Output the (X, Y) coordinate of the center of the cell containing the given text.  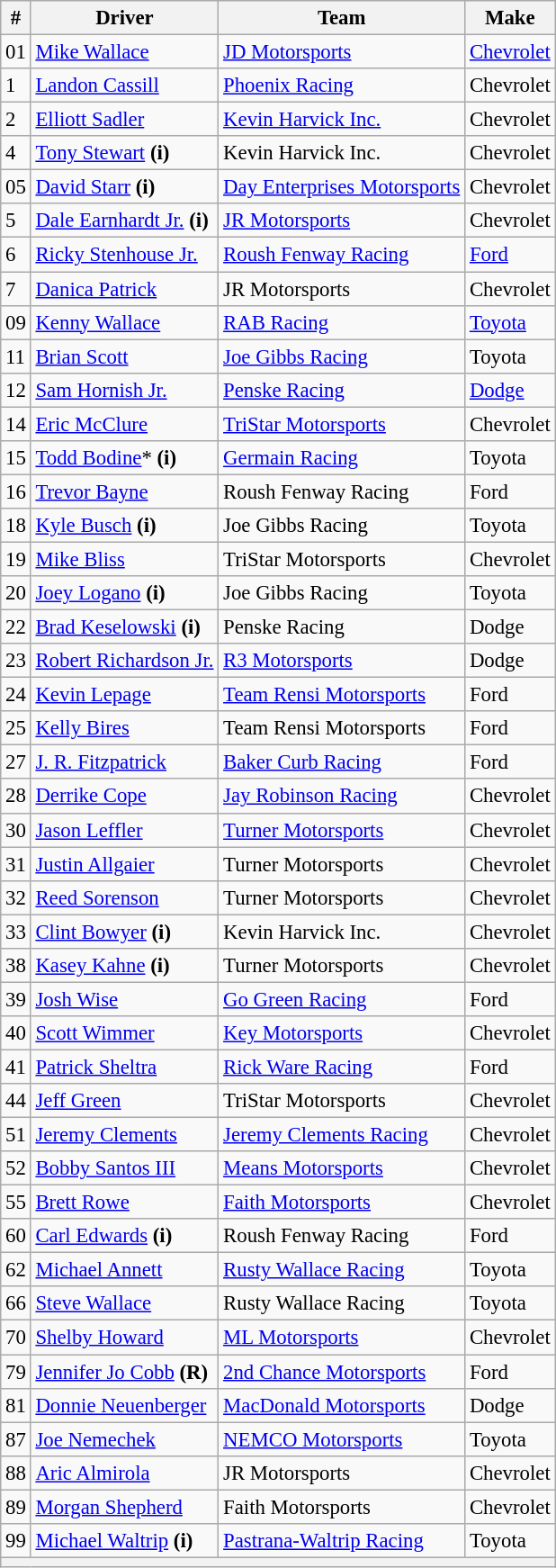
38 (16, 966)
# (16, 18)
Kelly Bires (124, 728)
Mike Wallace (124, 52)
Josh Wise (124, 999)
Brian Scott (124, 356)
30 (16, 830)
Dale Earnhardt Jr. (i) (124, 221)
Danica Patrick (124, 289)
11 (16, 356)
55 (16, 1203)
Means Motorsports (342, 1168)
Michael Waltrip (i) (124, 1541)
5 (16, 221)
Make (510, 18)
R3 Motorsports (342, 661)
33 (16, 932)
Jeff Green (124, 1101)
Brett Rowe (124, 1203)
Phoenix Racing (342, 86)
52 (16, 1168)
87 (16, 1439)
09 (16, 322)
88 (16, 1473)
Reed Sorenson (124, 897)
JD Motorsports (342, 52)
Scott Wimmer (124, 1033)
Todd Bodine* (i) (124, 458)
Patrick Sheltra (124, 1067)
ML Motorsports (342, 1338)
Clint Bowyer (i) (124, 932)
Justin Allgaier (124, 864)
27 (16, 762)
Robert Richardson Jr. (124, 661)
41 (16, 1067)
Go Green Racing (342, 999)
22 (16, 627)
1 (16, 86)
40 (16, 1033)
Steve Wallace (124, 1304)
Pastrana-Waltrip Racing (342, 1541)
Bobby Santos III (124, 1168)
15 (16, 458)
Key Motorsports (342, 1033)
05 (16, 187)
60 (16, 1236)
Kenny Wallace (124, 322)
25 (16, 728)
18 (16, 526)
01 (16, 52)
Kasey Kahne (i) (124, 966)
Donnie Neuenberger (124, 1405)
Baker Curb Racing (342, 762)
28 (16, 797)
MacDonald Motorsports (342, 1405)
Shelby Howard (124, 1338)
2nd Chance Motorsports (342, 1372)
Aric Almirola (124, 1473)
Tony Stewart (i) (124, 153)
Landon Cassill (124, 86)
44 (16, 1101)
32 (16, 897)
NEMCO Motorsports (342, 1439)
Derrike Cope (124, 797)
David Starr (i) (124, 187)
2 (16, 120)
Germain Racing (342, 458)
RAB Racing (342, 322)
Joey Logano (i) (124, 593)
62 (16, 1270)
Michael Annett (124, 1270)
Elliott Sadler (124, 120)
Joe Nemechek (124, 1439)
31 (16, 864)
12 (16, 390)
Mike Bliss (124, 559)
Eric McClure (124, 424)
Trevor Bayne (124, 491)
19 (16, 559)
Jeremy Clements Racing (342, 1135)
Sam Hornish Jr. (124, 390)
Ricky Stenhouse Jr. (124, 255)
Team (342, 18)
66 (16, 1304)
51 (16, 1135)
Carl Edwards (i) (124, 1236)
Jennifer Jo Cobb (R) (124, 1372)
Jay Robinson Racing (342, 797)
23 (16, 661)
Day Enterprises Motorsports (342, 187)
Driver (124, 18)
Jeremy Clements (124, 1135)
6 (16, 255)
70 (16, 1338)
Brad Keselowski (i) (124, 627)
99 (16, 1541)
Morgan Shepherd (124, 1507)
39 (16, 999)
89 (16, 1507)
24 (16, 695)
4 (16, 153)
J. R. Fitzpatrick (124, 762)
Kyle Busch (i) (124, 526)
14 (16, 424)
7 (16, 289)
81 (16, 1405)
79 (16, 1372)
Jason Leffler (124, 830)
16 (16, 491)
Rick Ware Racing (342, 1067)
20 (16, 593)
Kevin Lepage (124, 695)
